For the text-containing cell, return its midpoint in (x, y) coordinate format. 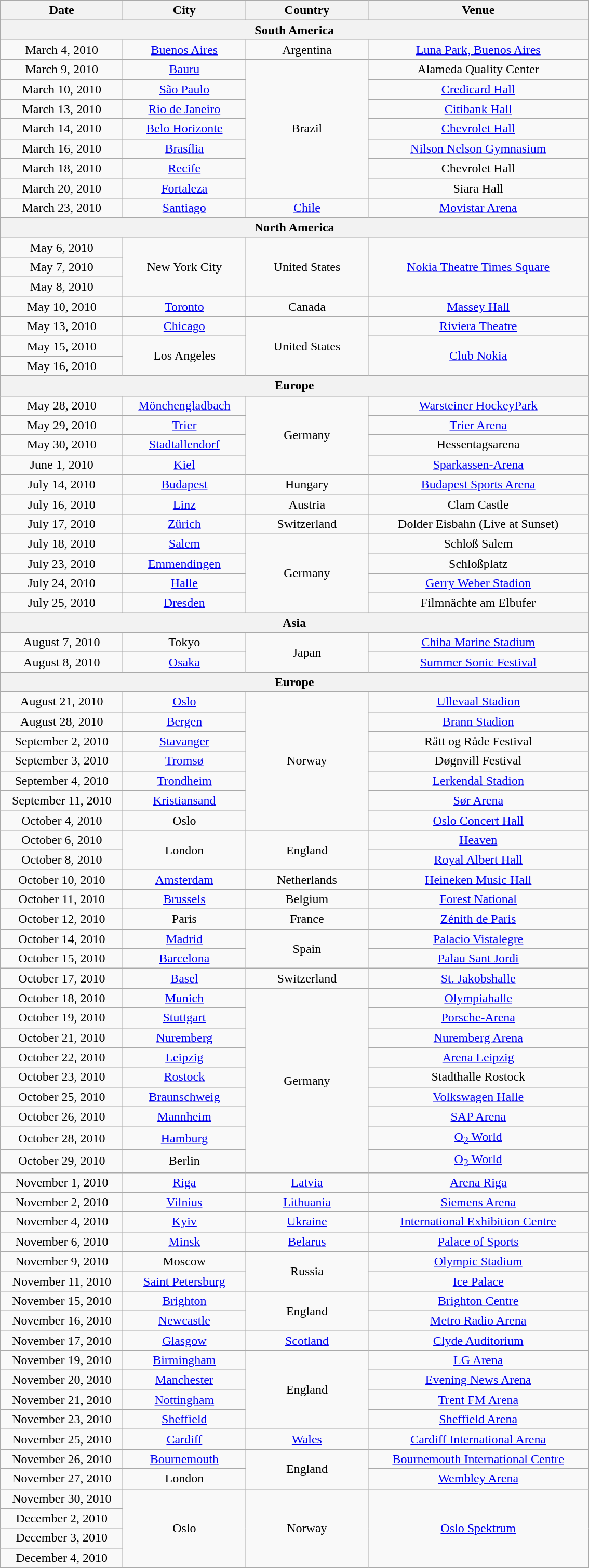
Date (62, 10)
Palace of Sports (478, 1242)
Toronto (184, 307)
Bournemouth (184, 1459)
Sheffield (184, 1420)
Rio de Janeiro (184, 109)
Nottingham (184, 1400)
Asia (295, 623)
Zénith de Paris (478, 919)
City (184, 10)
Munich (184, 998)
November 26, 2010 (62, 1459)
Kiel (184, 465)
Basel (184, 978)
October 28, 2010 (62, 1138)
August 7, 2010 (62, 643)
May 10, 2010 (62, 307)
Halle (184, 583)
Mannheim (184, 1116)
Amsterdam (184, 880)
August 8, 2010 (62, 662)
Lerkendal Stadion (478, 781)
Wembley Arena (478, 1479)
Brann Stadion (478, 721)
Ice Palace (478, 1281)
Hamburg (184, 1138)
Stadtallendorf (184, 445)
New York City (184, 267)
France (307, 919)
Volkswagen Halle (478, 1097)
SAP Arena (478, 1116)
Madrid (184, 939)
March 18, 2010 (62, 168)
Trent FM Arena (478, 1400)
Berlin (184, 1161)
December 4, 2010 (62, 1558)
Oslo Spektrum (478, 1528)
Nuremberg Arena (478, 1038)
Paris (184, 919)
Rostock (184, 1077)
Chicago (184, 326)
Clyde Auditorium (478, 1341)
November 6, 2010 (62, 1242)
Siemens Arena (478, 1202)
Cardiff (184, 1439)
Forest National (478, 899)
March 13, 2010 (62, 109)
July 25, 2010 (62, 603)
Bournemouth International Centre (478, 1459)
July 23, 2010 (62, 563)
Oslo Concert Hall (478, 820)
Barcelona (184, 959)
Hungary (307, 484)
July 24, 2010 (62, 583)
May 13, 2010 (62, 326)
Døgnvill Festival (478, 761)
May 30, 2010 (62, 445)
March 20, 2010 (62, 188)
October 14, 2010 (62, 939)
Belgium (307, 899)
Riga (184, 1182)
Club Nokia (478, 356)
November 1, 2010 (62, 1182)
October 22, 2010 (62, 1057)
May 6, 2010 (62, 248)
October 6, 2010 (62, 840)
Buenos Aires (184, 50)
Warsteiner HockeyPark (478, 405)
Brighton (184, 1301)
Saint Petersburg (184, 1281)
September 2, 2010 (62, 741)
Ullevaal Stadion (478, 702)
Stuttgart (184, 1018)
Zürich (184, 524)
October 29, 2010 (62, 1161)
Siara Hall (478, 188)
Schloßplatz (478, 563)
Gerry Weber Stadion (478, 583)
International Exhibition Centre (478, 1222)
Citibank Hall (478, 109)
Filmnächte am Elbufer (478, 603)
Canada (307, 307)
Minsk (184, 1242)
Linz (184, 504)
October 17, 2010 (62, 978)
Kyiv (184, 1222)
July 14, 2010 (62, 484)
Chile (307, 208)
Venue (478, 10)
St. Jakobshalle (478, 978)
Budapest Sports Arena (478, 484)
Russia (307, 1271)
Brussels (184, 899)
Birmingham (184, 1360)
October 19, 2010 (62, 1018)
November 9, 2010 (62, 1261)
Cardiff International Arena (478, 1439)
March 14, 2010 (62, 129)
Manchester (184, 1380)
Arena Leipzig (478, 1057)
August 28, 2010 (62, 721)
Brasília (184, 148)
May 28, 2010 (62, 405)
November 30, 2010 (62, 1498)
Salem (184, 543)
August 21, 2010 (62, 702)
Brighton Centre (478, 1301)
Palau Sant Jordi (478, 959)
October 15, 2010 (62, 959)
Wales (307, 1439)
May 7, 2010 (62, 267)
March 4, 2010 (62, 50)
Massey Hall (478, 307)
Luna Park, Buenos Aires (478, 50)
Summer Sonic Festival (478, 662)
Budapest (184, 484)
Tokyo (184, 643)
September 11, 2010 (62, 800)
November 4, 2010 (62, 1222)
Netherlands (307, 880)
Fortaleza (184, 188)
September 4, 2010 (62, 781)
March 16, 2010 (62, 148)
May 16, 2010 (62, 366)
Rått og Råde Festival (478, 741)
March 9, 2010 (62, 70)
October 10, 2010 (62, 880)
March 23, 2010 (62, 208)
December 3, 2010 (62, 1538)
Palacio Vistalegre (478, 939)
South America (295, 30)
Los Angeles (184, 356)
Ukraine (307, 1222)
Nuremberg (184, 1038)
Belo Horizonte (184, 129)
Heineken Music Hall (478, 880)
North America (295, 227)
July 17, 2010 (62, 524)
November 23, 2010 (62, 1420)
Japan (307, 652)
Vilnius (184, 1202)
Sør Arena (478, 800)
October 8, 2010 (62, 860)
Belarus (307, 1242)
Movistar Arena (478, 208)
November 2, 2010 (62, 1202)
November 25, 2010 (62, 1439)
Alameda Quality Center (478, 70)
Sheffield Arena (478, 1420)
Arena Riga (478, 1182)
Bergen (184, 721)
Bauru (184, 70)
March 10, 2010 (62, 89)
September 3, 2010 (62, 761)
November 17, 2010 (62, 1341)
Credicard Hall (478, 89)
Newcastle (184, 1320)
Hessentagsarena (478, 445)
Dolder Eisbahn (Live at Sunset) (478, 524)
Osaka (184, 662)
Nilson Nelson Gymnasium (478, 148)
Argentina (307, 50)
December 2, 2010 (62, 1518)
Latvia (307, 1182)
Recife (184, 168)
November 27, 2010 (62, 1479)
Leipzig (184, 1057)
Moscow (184, 1261)
Clam Castle (478, 504)
June 1, 2010 (62, 465)
Stadthalle Rostock (478, 1077)
Olympiahalle (478, 998)
Braunschweig (184, 1097)
October 25, 2010 (62, 1097)
May 29, 2010 (62, 425)
Mönchengladbach (184, 405)
Austria (307, 504)
May 8, 2010 (62, 287)
São Paulo (184, 89)
Dresden (184, 603)
Brazil (307, 129)
November 15, 2010 (62, 1301)
Lithuania (307, 1202)
October 23, 2010 (62, 1077)
Emmendingen (184, 563)
Royal Albert Hall (478, 860)
Olympic Stadium (478, 1261)
Scotland (307, 1341)
Trier (184, 425)
October 4, 2010 (62, 820)
Trondheim (184, 781)
July 16, 2010 (62, 504)
Spain (307, 949)
November 16, 2010 (62, 1320)
Riviera Theatre (478, 326)
November 20, 2010 (62, 1380)
Metro Radio Arena (478, 1320)
October 11, 2010 (62, 899)
Heaven (478, 840)
Tromsø (184, 761)
Schloß Salem (478, 543)
Nokia Theatre Times Square (478, 267)
Sparkassen-Arena (478, 465)
Kristiansand (184, 800)
November 19, 2010 (62, 1360)
July 18, 2010 (62, 543)
October 26, 2010 (62, 1116)
Stavanger (184, 741)
Glasgow (184, 1341)
Porsche-Arena (478, 1018)
October 12, 2010 (62, 919)
May 15, 2010 (62, 346)
October 21, 2010 (62, 1038)
Santiago (184, 208)
November 11, 2010 (62, 1281)
LG Arena (478, 1360)
Chiba Marine Stadium (478, 643)
Trier Arena (478, 425)
November 21, 2010 (62, 1400)
Country (307, 10)
Evening News Arena (478, 1380)
October 18, 2010 (62, 998)
